Extract the (x, y) coordinate from the center of the cell holding the provided text.  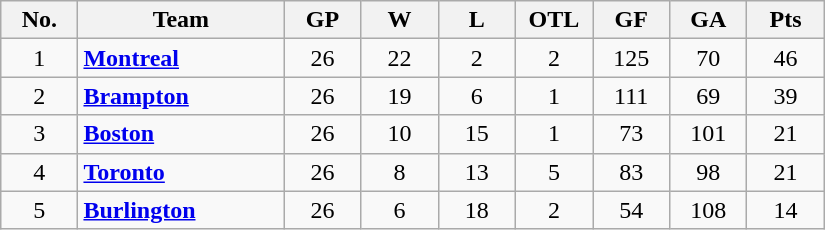
69 (708, 96)
No. (40, 20)
L (476, 20)
Brampton (181, 96)
Toronto (181, 172)
54 (632, 210)
Boston (181, 134)
125 (632, 58)
Pts (786, 20)
8 (400, 172)
OTL (554, 20)
W (400, 20)
83 (632, 172)
39 (786, 96)
73 (632, 134)
15 (476, 134)
111 (632, 96)
Burlington (181, 210)
70 (708, 58)
GP (322, 20)
3 (40, 134)
46 (786, 58)
101 (708, 134)
GF (632, 20)
Montreal (181, 58)
13 (476, 172)
22 (400, 58)
108 (708, 210)
18 (476, 210)
Team (181, 20)
10 (400, 134)
14 (786, 210)
4 (40, 172)
GA (708, 20)
19 (400, 96)
98 (708, 172)
